For the text-containing cell, return its midpoint in (X, Y) coordinate format. 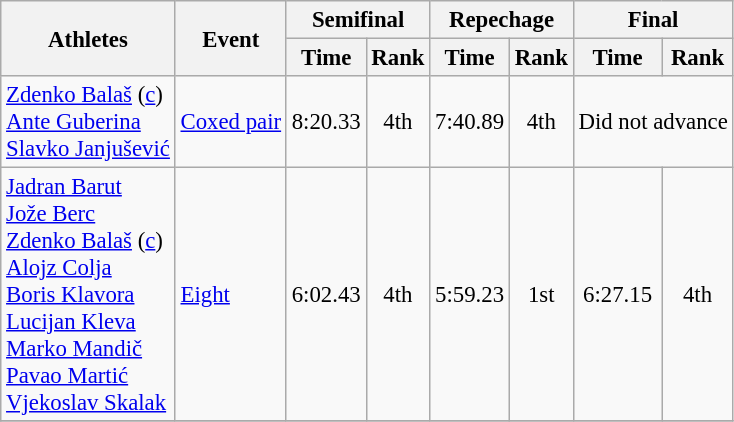
6:02.43 (326, 295)
7:40.89 (470, 122)
Eight (230, 295)
Final (653, 20)
Coxed pair (230, 122)
Jadran BarutJože BercZdenko Balaš (c)Alojz ColjaBoris KlavoraLucijan KlevaMarko MandičPavao MartićVjekoslav Skalak (88, 295)
Zdenko Balaš (c)Ante GuberinaSlavko Janjušević (88, 122)
6:27.15 (618, 295)
5:59.23 (470, 295)
Did not advance (653, 122)
1st (541, 295)
Semifinal (358, 20)
Event (230, 38)
Athletes (88, 38)
8:20.33 (326, 122)
Repechage (502, 20)
